Return (x, y) of the center of cell containing provided text 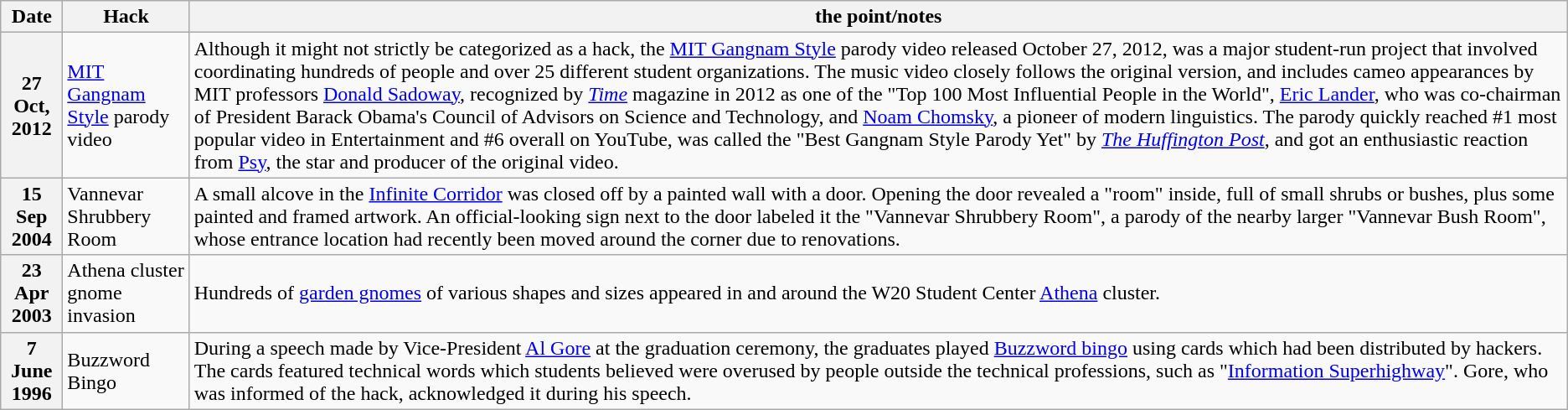
Vannevar Shrubbery Room (126, 216)
27 Oct, 2012 (32, 106)
Date (32, 17)
Hundreds of garden gnomes of various shapes and sizes appeared in and around the W20 Student Center Athena cluster. (878, 293)
7 June 1996 (32, 371)
Athena cluster gnome invasion (126, 293)
the point/notes (878, 17)
MIT Gangnam Style parody video (126, 106)
Hack (126, 17)
Buzzword Bingo (126, 371)
15 Sep 2004 (32, 216)
23 Apr 2003 (32, 293)
